Search for the cell housing the specified text and yield its (X, Y) center coordinate. 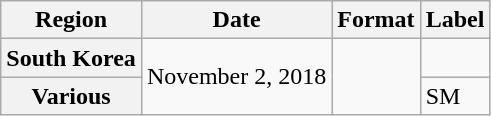
Label (455, 20)
Various (72, 96)
November 2, 2018 (236, 77)
South Korea (72, 58)
Region (72, 20)
Format (376, 20)
Date (236, 20)
SM (455, 96)
